Provide the (x, y) coordinate of the cell's center where the given text is located.  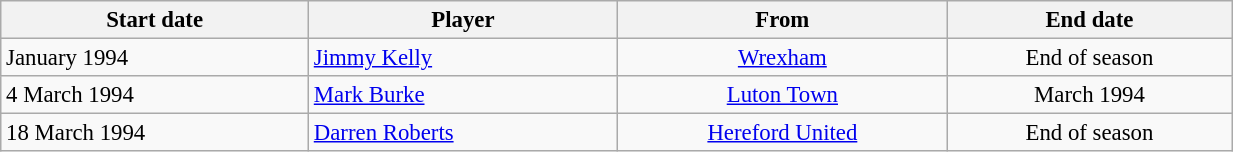
Luton Town (782, 95)
From (782, 20)
4 March 1994 (155, 95)
Wrexham (782, 58)
Darren Roberts (462, 133)
March 1994 (1089, 95)
Start date (155, 20)
Hereford United (782, 133)
Mark Burke (462, 95)
18 March 1994 (155, 133)
January 1994 (155, 58)
Jimmy Kelly (462, 58)
End date (1089, 20)
Player (462, 20)
